Capture the cell that displays the provided text and extract its [x, y] central coordinate. 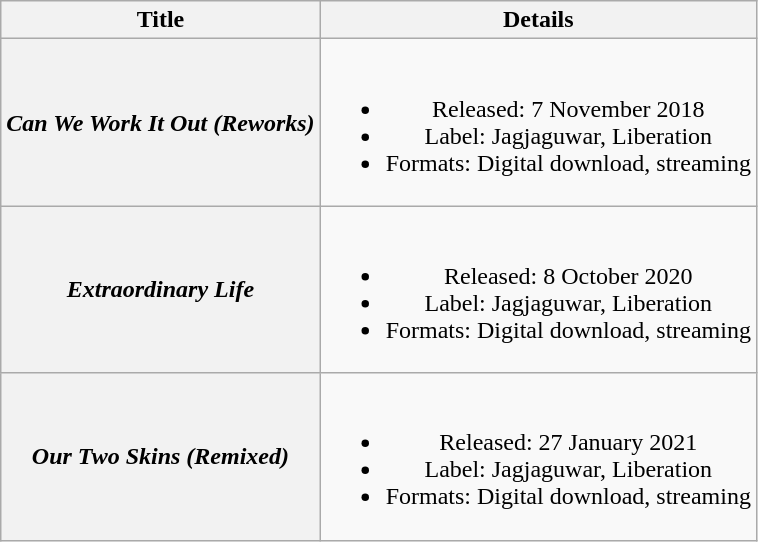
Our Two Skins (Remixed) [160, 456]
Title [160, 20]
Details [538, 20]
Released: 7 November 2018Label: Jagjaguwar, LiberationFormats: Digital download, streaming [538, 122]
Can We Work It Out (Reworks) [160, 122]
Released: 8 October 2020Label: Jagjaguwar, LiberationFormats: Digital download, streaming [538, 290]
Extraordinary Life [160, 290]
Released: 27 January 2021Label: Jagjaguwar, LiberationFormats: Digital download, streaming [538, 456]
